Identify which cell holds the provided text, then report its (x, y) central coordinate. 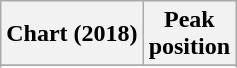
Peak position (189, 34)
Chart (2018) (72, 34)
